Output the [X, Y] coordinate of the center of the cell containing the given text.  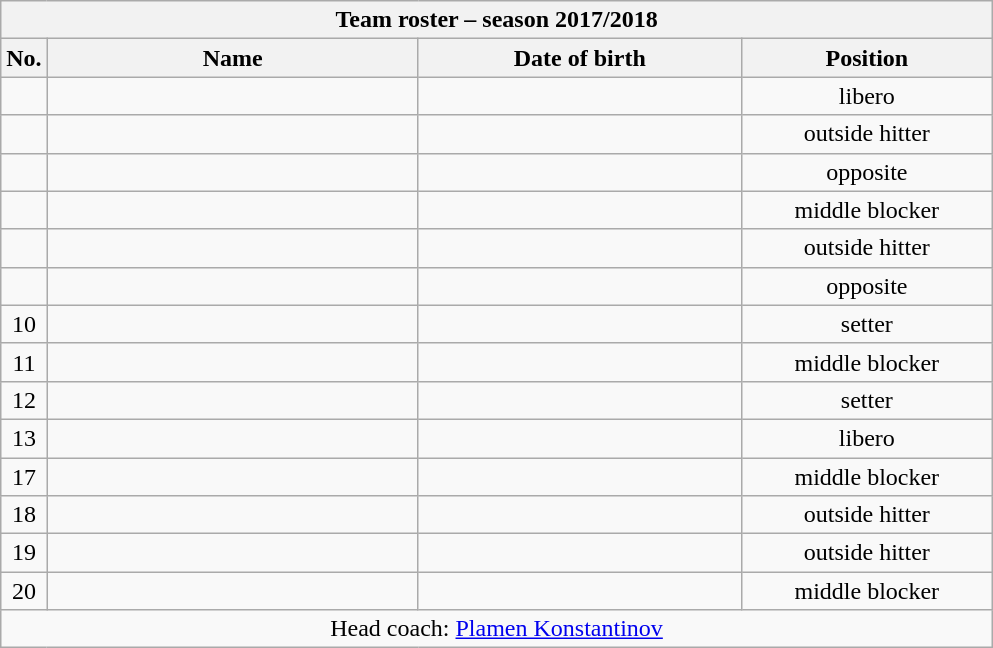
17 [24, 477]
19 [24, 553]
13 [24, 438]
10 [24, 324]
12 [24, 400]
Head coach: Plamen Konstantinov [497, 629]
Team roster – season 2017/2018 [497, 20]
Position [866, 58]
20 [24, 591]
18 [24, 515]
Name [232, 58]
Date of birth [580, 58]
11 [24, 362]
No. [24, 58]
